Provide the [X, Y] coordinate of the cell's center where the given text is located.  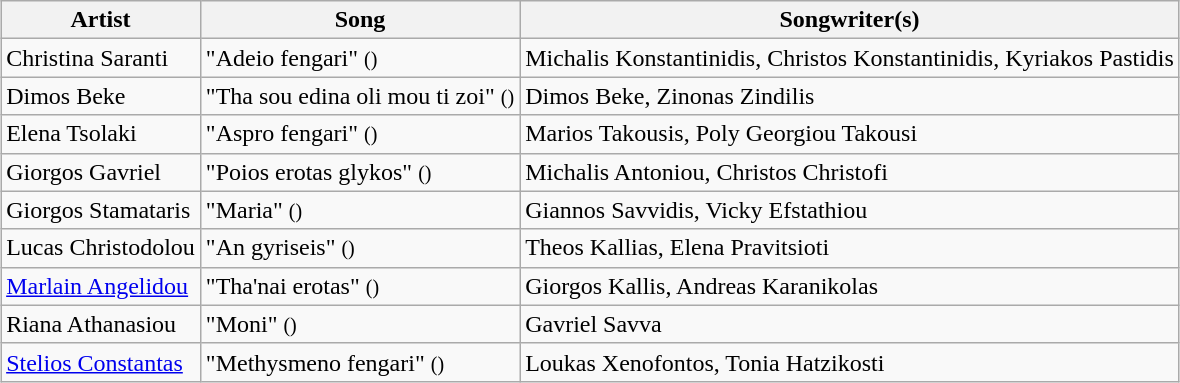
"Tha sou edina oli mou ti zoi" () [360, 96]
Michalis Konstantinidis, Christos Konstantinidis, Kyriakos Pastidis [850, 58]
Dimos Beke [101, 96]
"Poios erotas glykos" () [360, 172]
Riana Athanasiou [101, 324]
Lucas Christodolou [101, 248]
Giorgos Kallis, Andreas Karanikolas [850, 286]
Marlain Angelidou [101, 286]
"Maria" () [360, 210]
Dimos Beke, Zinonas Zindilis [850, 96]
Songwriter(s) [850, 20]
Marios Takousis, Poly Georgiou Takousi [850, 134]
"Tha'nai erotas" () [360, 286]
Song [360, 20]
Giannos Savvidis, Vicky Efstathiou [850, 210]
"Aspro fengari" () [360, 134]
Loukas Xenofontos, Tonia Hatzikosti [850, 362]
Giorgos Stamataris [101, 210]
Michalis Antoniou, Christos Christofi [850, 172]
Christina Saranti [101, 58]
"Methysmeno fengari" () [360, 362]
Giorgos Gavriel [101, 172]
Gavriel Savva [850, 324]
Stelios Constantas [101, 362]
Theos Kallias, Elena Pravitsioti [850, 248]
"Moni" () [360, 324]
Elena Tsolaki [101, 134]
Artist [101, 20]
"An gyriseis" () [360, 248]
"Adeio fengari" () [360, 58]
